Capture the cell that displays the provided text and extract its (X, Y) central coordinate. 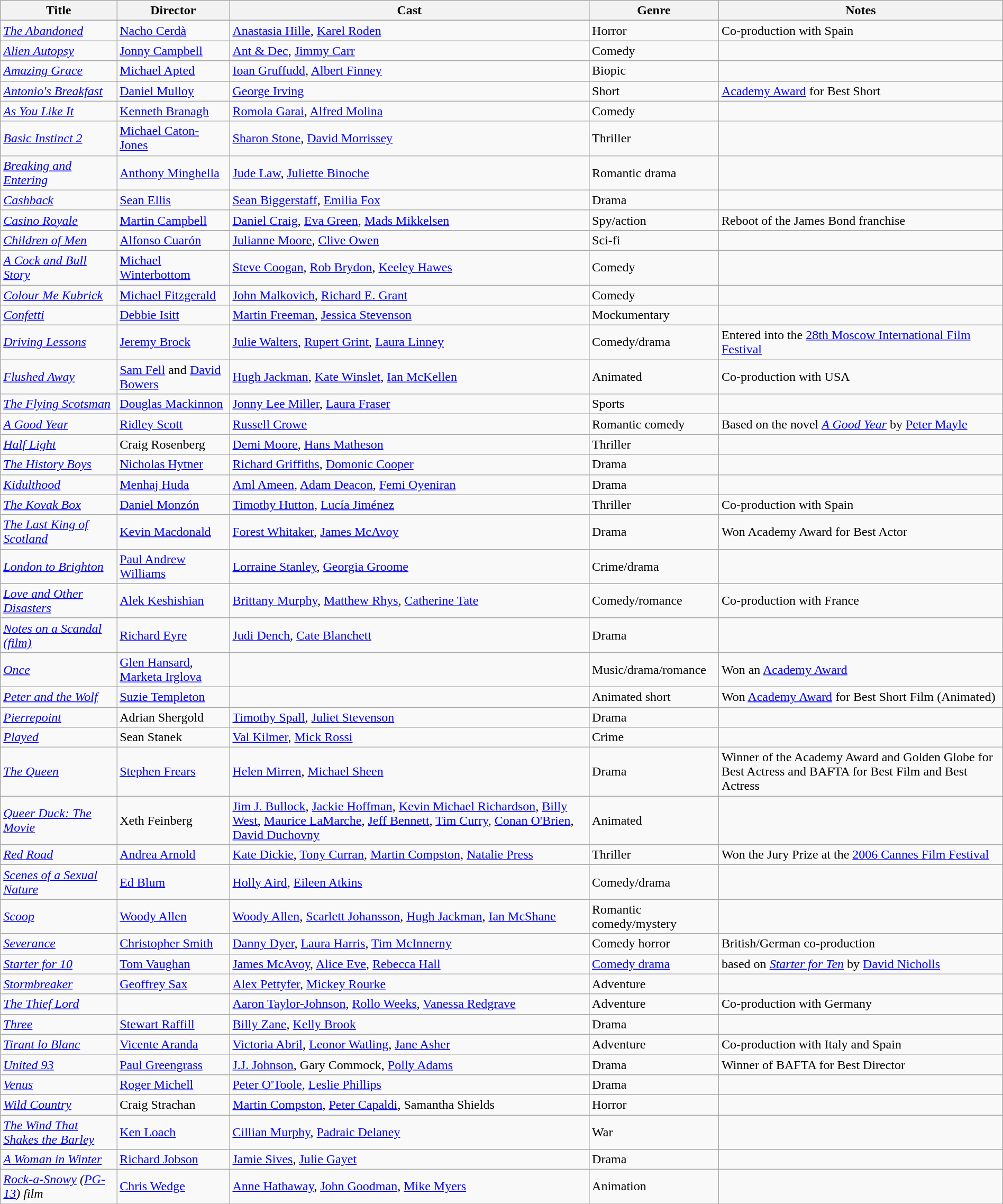
Anne Hathaway, John Goodman, Mike Myers (409, 1187)
Amazing Grace (59, 71)
George Irving (409, 91)
Venus (59, 1084)
Xeth Feinberg (174, 820)
Cillian Murphy, Padraic Delaney (409, 1132)
Russell Crowe (409, 424)
Kevin Macdonald (174, 532)
Timothy Spall, Juliet Stevenson (409, 717)
Ridley Scott (174, 424)
A Woman in Winter (59, 1160)
Notes (860, 11)
Daniel Mulloy (174, 91)
Hugh Jackman, Kate Winslet, Ian McKellen (409, 377)
The Wind That Shakes the Barley (59, 1132)
Scenes of a Sexual Nature (59, 882)
Suzie Templeton (174, 697)
Martin Freeman, Jessica Stevenson (409, 315)
Adrian Shergold (174, 717)
Basic Instinct 2 (59, 139)
Danny Dyer, Laura Harris, Tim McInnerny (409, 944)
Douglas Mackinnon (174, 404)
Sci-fi (654, 240)
Andrea Arnold (174, 855)
Pierrepoint (59, 717)
The Thief Lord (59, 1004)
Judi Dench, Cate Blanchett (409, 635)
Sports (654, 404)
Crime/drama (654, 566)
Love and Other Disasters (59, 601)
Antonio's Breakfast (59, 91)
Won Academy Award for Best Actor (860, 532)
Children of Men (59, 240)
Romantic comedy/mystery (654, 916)
Driving Lessons (59, 343)
Tirant lo Blanc (59, 1044)
Ant & Dec, Jimmy Carr (409, 51)
Richard Eyre (174, 635)
Paul Greengrass (174, 1064)
Christopher Smith (174, 944)
Colour Me Kubrick (59, 295)
Aaron Taylor-Johnson, Rollo Weeks, Vanessa Redgrave (409, 1004)
Jude Law, Juliette Binoche (409, 172)
Red Road (59, 855)
Menhaj Huda (174, 485)
Breaking and Entering (59, 172)
Cast (409, 11)
Title (59, 11)
Alek Keshishian (174, 601)
Severance (59, 944)
Kenneth Branagh (174, 111)
Three (59, 1024)
Val Kilmer, Mick Rossi (409, 737)
Romola Garai, Alfred Molina (409, 111)
Biopic (654, 71)
Forest Whitaker, James McAvoy (409, 532)
Scoop (59, 916)
Ken Loach (174, 1132)
Co-production with Germany (860, 1004)
Queer Duck: The Movie (59, 820)
Confetti (59, 315)
Entered into the 28th Moscow International Film Festival (860, 343)
Romantic comedy (654, 424)
Sam Fell and David Bowers (174, 377)
Martin Compston, Peter Capaldi, Samantha Shields (409, 1105)
Jonny Lee Miller, Laura Fraser (409, 404)
John Malkovich, Richard E. Grant (409, 295)
Sean Ellis (174, 200)
Billy Zane, Kelly Brook (409, 1024)
Academy Award for Best Short (860, 91)
Vicente Aranda (174, 1044)
Genre (654, 11)
Nicholas Hytner (174, 464)
Crime (654, 737)
Stephen Frears (174, 772)
Kidulthood (59, 485)
Director (174, 11)
Anastasia Hille, Karel Roden (409, 31)
The Queen (59, 772)
Half Light (59, 444)
Notes on a Scandal (film) (59, 635)
Comedy/romance (654, 601)
War (654, 1132)
Michael Caton-Jones (174, 139)
Short (654, 91)
Rock-a-Snowy (PG-13) film (59, 1187)
Alex Pettyfer, Mickey Rourke (409, 984)
Timothy Hutton, Lucía Jiménez (409, 505)
Flushed Away (59, 377)
Co-production with Italy and Spain (860, 1044)
Michael Apted (174, 71)
Stormbreaker (59, 984)
British/German co-production (860, 944)
Craig Rosenberg (174, 444)
Daniel Craig, Eva Green, Mads Mikkelsen (409, 220)
Julie Walters, Rupert Grint, Laura Linney (409, 343)
J.J. Johnson, Gary Commock, Polly Adams (409, 1064)
Holly Aird, Eileen Atkins (409, 882)
Alien Autopsy (59, 51)
Demi Moore, Hans Matheson (409, 444)
Alfonso Cuarón (174, 240)
Based on the novel A Good Year by Peter Mayle (860, 424)
Richard Jobson (174, 1160)
Woody Allen (174, 916)
Ed Blum (174, 882)
Roger Michell (174, 1084)
Once (59, 670)
The Abandoned (59, 31)
Won the Jury Prize at the 2006 Cannes Film Festival (860, 855)
Aml Ameen, Adam Deacon, Femi Oyeniran (409, 485)
Casino Royale (59, 220)
Played (59, 737)
Winner of BAFTA for Best Director (860, 1064)
London to Brighton (59, 566)
Sean Biggerstaff, Emilia Fox (409, 200)
Jim J. Bullock, Jackie Hoffman, Kevin Michael Richardson, Billy West, Maurice LaMarche, Jeff Bennett, Tim Curry, Conan O'Brien, David Duchovny (409, 820)
The History Boys (59, 464)
United 93 (59, 1064)
Spy/action (654, 220)
Sharon Stone, David Morrissey (409, 139)
Peter and the Wolf (59, 697)
Michael Winterbottom (174, 268)
Chris Wedge (174, 1187)
Tom Vaughan (174, 964)
Animation (654, 1187)
Won an Academy Award (860, 670)
Comedy drama (654, 964)
Lorraine Stanley, Georgia Groome (409, 566)
Jamie Sives, Julie Gayet (409, 1160)
Reboot of the James Bond franchise (860, 220)
Brittany Murphy, Matthew Rhys, Catherine Tate (409, 601)
Music/drama/romance (654, 670)
Martin Campbell (174, 220)
Won Academy Award for Best Short Film (Animated) (860, 697)
Woody Allen, Scarlett Johansson, Hugh Jackman, Ian McShane (409, 916)
A Good Year (59, 424)
Helen Mirren, Michael Sheen (409, 772)
The Last King of Scotland (59, 532)
The Kovak Box (59, 505)
Geoffrey Sax (174, 984)
Animated short (654, 697)
Michael Fitzgerald (174, 295)
Co-production with USA (860, 377)
Winner of the Academy Award and Golden Globe for Best Actress and BAFTA for Best Film and Best Actress (860, 772)
Wild Country (59, 1105)
Co-production with France (860, 601)
Steve Coogan, Rob Brydon, Keeley Hawes (409, 268)
Comedy horror (654, 944)
James McAvoy, Alice Eve, Rebecca Hall (409, 964)
Cashback (59, 200)
Kate Dickie, Tony Curran, Martin Compston, Natalie Press (409, 855)
Peter O'Toole, Leslie Phillips (409, 1084)
Ioan Gruffudd, Albert Finney (409, 71)
Julianne Moore, Clive Owen (409, 240)
Anthony Minghella (174, 172)
Mockumentary (654, 315)
Starter for 10 (59, 964)
As You Like It (59, 111)
Sean Stanek (174, 737)
Stewart Raffill (174, 1024)
Romantic drama (654, 172)
The Flying Scotsman (59, 404)
Jonny Campbell (174, 51)
Jeremy Brock (174, 343)
Victoria Abril, Leonor Watling, Jane Asher (409, 1044)
Craig Strachan (174, 1105)
Nacho Cerdà (174, 31)
Daniel Monzón (174, 505)
Paul Andrew Williams (174, 566)
Richard Griffiths, Domonic Cooper (409, 464)
Debbie Isitt (174, 315)
Glen Hansard, Marketa Irglova (174, 670)
based on Starter for Ten by David Nicholls (860, 964)
A Cock and Bull Story (59, 268)
